Locate the cell with the specified text and output its (x, y) center coordinate. 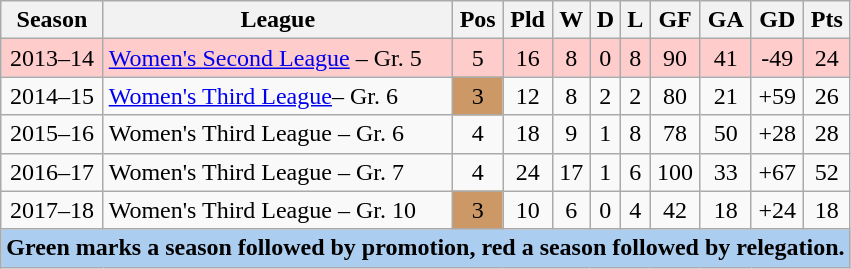
100 (676, 172)
+59 (777, 96)
+24 (777, 210)
Pts (828, 20)
5 (478, 58)
52 (828, 172)
2015–16 (52, 134)
Women's Third League– Gr. 6 (278, 96)
28 (828, 134)
+67 (777, 172)
50 (726, 134)
21 (726, 96)
GF (676, 20)
2014–15 (52, 96)
2013–14 (52, 58)
2016–17 (52, 172)
26 (828, 96)
42 (676, 210)
Green marks a season followed by promotion, red a season followed by relegation. (426, 248)
-49 (777, 58)
D (606, 20)
L (636, 20)
10 (528, 210)
GA (726, 20)
80 (676, 96)
41 (726, 58)
17 (571, 172)
12 (528, 96)
+28 (777, 134)
9 (571, 134)
W (571, 20)
Women's Third League – Gr. 7 (278, 172)
League (278, 20)
Pld (528, 20)
GD (777, 20)
33 (726, 172)
2017–18 (52, 210)
Pos (478, 20)
16 (528, 58)
Season (52, 20)
78 (676, 134)
90 (676, 58)
Women's Second League – Gr. 5 (278, 58)
Women's Third League – Gr. 6 (278, 134)
Women's Third League – Gr. 10 (278, 210)
